Search for the cell housing the specified text and yield its [X, Y] center coordinate. 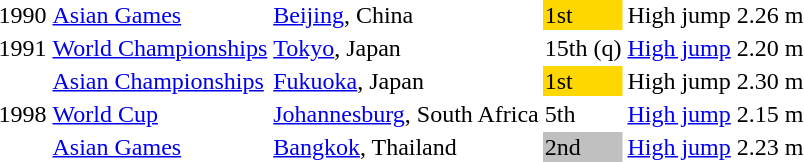
World Cup [160, 114]
Johannesburg, South Africa [406, 114]
15th (q) [583, 48]
Beijing, China [406, 15]
World Championships [160, 48]
2nd [583, 147]
Tokyo, Japan [406, 48]
Bangkok, Thailand [406, 147]
Asian Championships [160, 81]
5th [583, 114]
Fukuoka, Japan [406, 81]
